Find where the given text appears and provide that cell's center as [X, Y] coordinate. 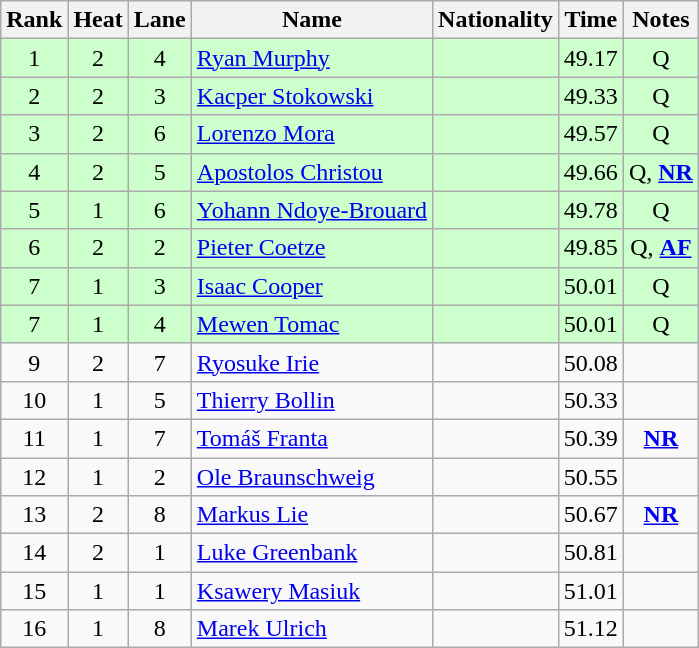
51.12 [590, 629]
16 [34, 629]
Lane [160, 20]
Rank [34, 20]
Tomáš Franta [312, 438]
Ole Braunschweig [312, 477]
Notes [660, 20]
Nationality [496, 20]
10 [34, 400]
Lorenzo Mora [312, 134]
Marek Ulrich [312, 629]
Yohann Ndoye-Brouard [312, 210]
14 [34, 553]
Q, AF [660, 248]
Ryan Murphy [312, 58]
50.39 [590, 438]
Thierry Bollin [312, 400]
49.66 [590, 172]
Heat [98, 20]
49.85 [590, 248]
Ksawery Masiuk [312, 591]
Time [590, 20]
51.01 [590, 591]
13 [34, 515]
9 [34, 362]
Ryosuke Irie [312, 362]
50.08 [590, 362]
Isaac Cooper [312, 286]
12 [34, 477]
Q, NR [660, 172]
Apostolos Christou [312, 172]
11 [34, 438]
49.17 [590, 58]
50.55 [590, 477]
Markus Lie [312, 515]
50.67 [590, 515]
49.57 [590, 134]
15 [34, 591]
Luke Greenbank [312, 553]
Mewen Tomac [312, 324]
50.81 [590, 553]
49.33 [590, 96]
Pieter Coetze [312, 248]
Kacper Stokowski [312, 96]
50.33 [590, 400]
Name [312, 20]
49.78 [590, 210]
